Identify which cell holds the provided text, then report its [X, Y] central coordinate. 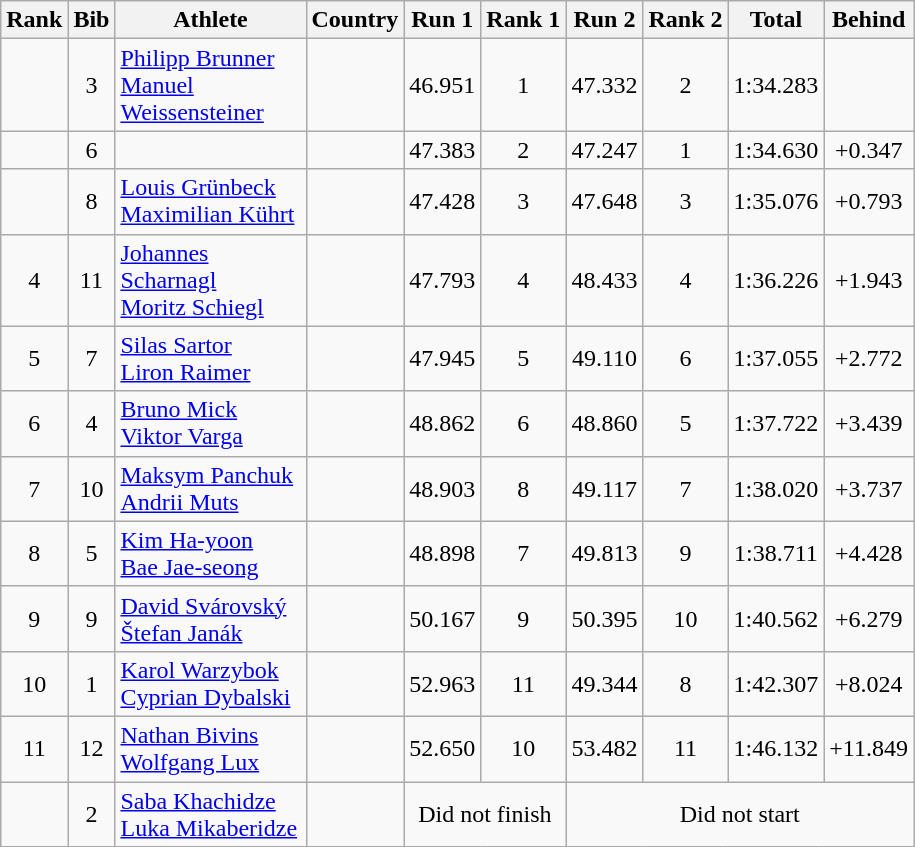
49.344 [604, 684]
+4.428 [869, 554]
Behind [869, 20]
Bruno MickViktor Varga [210, 424]
49.813 [604, 554]
Johannes ScharnaglMoritz Schiegl [210, 280]
Did not start [740, 814]
+11.849 [869, 748]
+1.943 [869, 280]
49.117 [604, 488]
46.951 [442, 85]
49.110 [604, 358]
48.903 [442, 488]
48.898 [442, 554]
Country [355, 20]
1:46.132 [776, 748]
1:38.711 [776, 554]
47.793 [442, 280]
1:35.076 [776, 202]
48.433 [604, 280]
Rank 1 [524, 20]
+0.347 [869, 150]
+8.024 [869, 684]
47.383 [442, 150]
50.395 [604, 618]
48.860 [604, 424]
53.482 [604, 748]
47.247 [604, 150]
Did not finish [485, 814]
47.648 [604, 202]
Philipp BrunnerManuel Weissensteiner [210, 85]
Rank [34, 20]
Nathan BivinsWolfgang Lux [210, 748]
Bib [92, 20]
Run 1 [442, 20]
Athlete [210, 20]
+2.772 [869, 358]
Louis GrünbeckMaximilian Kührt [210, 202]
1:42.307 [776, 684]
48.862 [442, 424]
Silas SartorLiron Raimer [210, 358]
1:34.630 [776, 150]
12 [92, 748]
1:40.562 [776, 618]
Rank 2 [686, 20]
+3.737 [869, 488]
+0.793 [869, 202]
Total [776, 20]
+6.279 [869, 618]
47.332 [604, 85]
Kim Ha-yoonBae Jae-seong [210, 554]
50.167 [442, 618]
1:37.722 [776, 424]
Karol WarzybokCyprian Dybalski [210, 684]
1:34.283 [776, 85]
David SvárovskýŠtefan Janák [210, 618]
1:37.055 [776, 358]
+3.439 [869, 424]
52.963 [442, 684]
Saba KhachidzeLuka Mikaberidze [210, 814]
47.945 [442, 358]
47.428 [442, 202]
1:38.020 [776, 488]
Run 2 [604, 20]
1:36.226 [776, 280]
Maksym PanchukAndrii Muts [210, 488]
52.650 [442, 748]
